Capture the cell that displays the provided text and extract its (x, y) central coordinate. 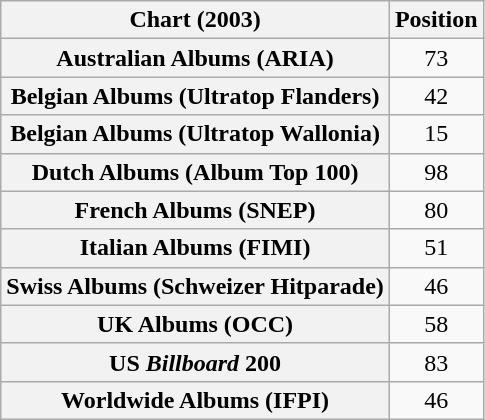
US Billboard 200 (196, 362)
58 (436, 324)
UK Albums (OCC) (196, 324)
98 (436, 172)
Swiss Albums (Schweizer Hitparade) (196, 286)
42 (436, 96)
Chart (2003) (196, 20)
15 (436, 134)
83 (436, 362)
51 (436, 248)
73 (436, 58)
Position (436, 20)
Worldwide Albums (IFPI) (196, 400)
Australian Albums (ARIA) (196, 58)
80 (436, 210)
Belgian Albums (Ultratop Wallonia) (196, 134)
Italian Albums (FIMI) (196, 248)
Dutch Albums (Album Top 100) (196, 172)
Belgian Albums (Ultratop Flanders) (196, 96)
French Albums (SNEP) (196, 210)
